Return the [x, y] coordinate for the center point of the cell that contains the specified text.  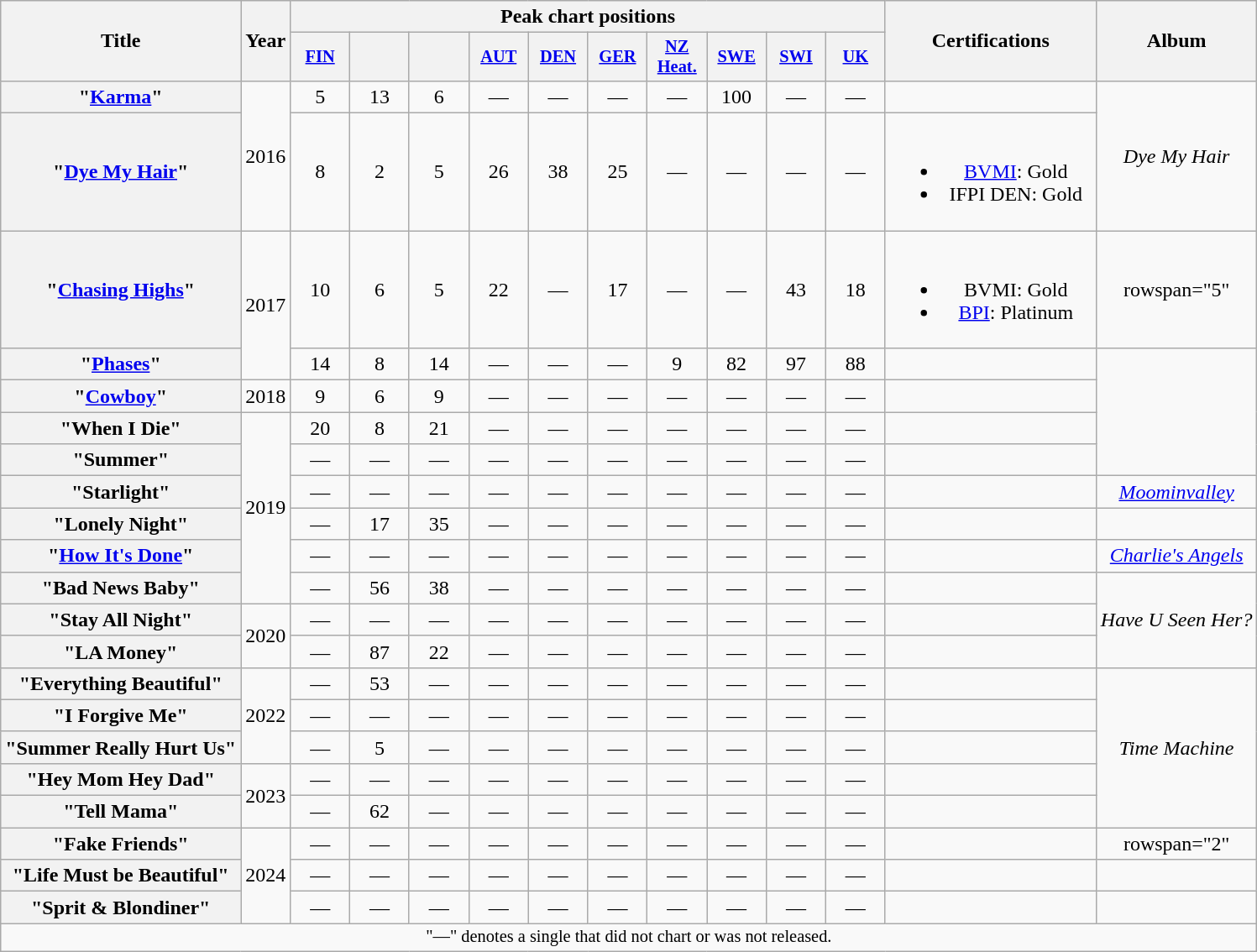
NZHeat. [677, 57]
21 [438, 428]
Peak chart positions [588, 17]
rowspan="5" [1176, 290]
10 [321, 290]
2022 [265, 715]
Have U Seen Her? [1176, 620]
25 [618, 172]
62 [380, 812]
"Karma" [121, 97]
FIN [321, 57]
"Chasing Highs" [121, 290]
"Dye My Hair" [121, 172]
"Fake Friends" [121, 844]
2019 [265, 508]
AUT [499, 57]
43 [796, 290]
97 [796, 364]
"Lonely Night" [121, 524]
"LA Money" [121, 651]
35 [438, 524]
BVMI: GoldIFPI DEN: Gold [991, 172]
BVMI: GoldBPI: Platinum [991, 290]
53 [380, 683]
UK [855, 57]
Charlie's Angels [1176, 556]
"Life Must be Beautiful" [121, 876]
20 [321, 428]
82 [737, 364]
100 [737, 97]
88 [855, 364]
"How It's Done" [121, 556]
rowspan="2" [1176, 844]
26 [499, 172]
2 [380, 172]
"I Forgive Me" [121, 715]
Album [1176, 41]
DEN [558, 57]
13 [380, 97]
"Everything Beautiful" [121, 683]
SWI [796, 57]
2023 [265, 795]
"—" denotes a single that did not chart or was not released. [629, 938]
Dye My Hair [1176, 155]
Time Machine [1176, 747]
Moominvalley [1176, 492]
"When I Die" [121, 428]
Year [265, 41]
2024 [265, 876]
2017 [265, 306]
18 [855, 290]
"Phases" [121, 364]
GER [618, 57]
"Tell Mama" [121, 812]
2018 [265, 396]
"Summer Really Hurt Us" [121, 747]
2016 [265, 155]
56 [380, 588]
2020 [265, 636]
Title [121, 41]
Certifications [991, 41]
SWE [737, 57]
"Summer" [121, 460]
"Bad News Baby" [121, 588]
87 [380, 651]
"Cowboy" [121, 396]
"Hey Mom Hey Dad" [121, 779]
"Starlight" [121, 492]
"Stay All Night" [121, 620]
"Sprit & Blondiner" [121, 908]
